Output the [X, Y] coordinate of the center of the cell containing the given text.  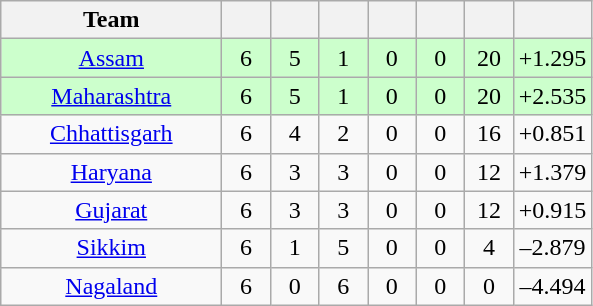
–4.494 [552, 286]
Sikkim [112, 248]
16 [490, 134]
Gujarat [112, 210]
+1.295 [552, 58]
+0.851 [552, 134]
Nagaland [112, 286]
Assam [112, 58]
Team [112, 20]
–2.879 [552, 248]
Chhattisgarh [112, 134]
+2.535 [552, 96]
Maharashtra [112, 96]
+1.379 [552, 172]
+0.915 [552, 210]
2 [344, 134]
Haryana [112, 172]
